From the cell containing the given text, extract its center point as [X, Y] coordinate. 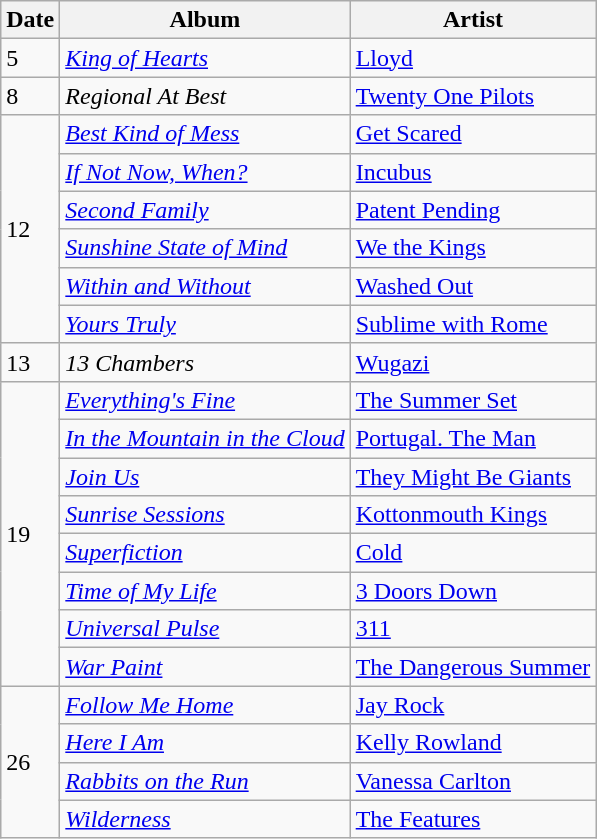
Second Family [205, 210]
Within and Without [205, 286]
Portugal. The Man [473, 438]
26 [30, 762]
Sublime with Rome [473, 324]
13 Chambers [205, 362]
Sunshine State of Mind [205, 248]
3 Doors Down [473, 591]
Join Us [205, 477]
Follow Me Home [205, 705]
Patent Pending [473, 210]
War Paint [205, 667]
Incubus [473, 172]
Everything's Fine [205, 400]
Jay Rock [473, 705]
The Summer Set [473, 400]
13 [30, 362]
If Not Now, When? [205, 172]
12 [30, 229]
Wugazi [473, 362]
They Might Be Giants [473, 477]
In the Mountain in the Cloud [205, 438]
Superfiction [205, 553]
Twenty One Pilots [473, 96]
Rabbits on the Run [205, 781]
The Dangerous Summer [473, 667]
Date [30, 20]
19 [30, 533]
311 [473, 629]
Kottonmouth Kings [473, 515]
Washed Out [473, 286]
Time of My Life [205, 591]
Here I Am [205, 743]
Yours Truly [205, 324]
8 [30, 96]
The Features [473, 819]
King of Hearts [205, 58]
Sunrise Sessions [205, 515]
We the Kings [473, 248]
Album [205, 20]
Vanessa Carlton [473, 781]
Lloyd [473, 58]
Kelly Rowland [473, 743]
Regional At Best [205, 96]
Cold [473, 553]
Wilderness [205, 819]
5 [30, 58]
Get Scared [473, 134]
Best Kind of Mess [205, 134]
Universal Pulse [205, 629]
Artist [473, 20]
